Scan for the cell matching the given text and deliver its (X, Y) coordinate at center. 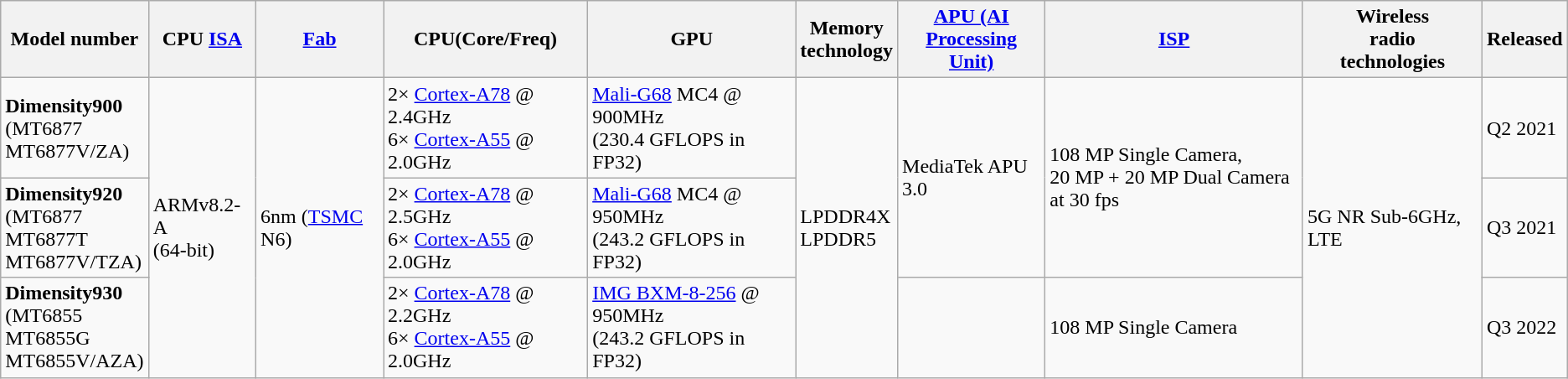
ISP (1174, 39)
APU (AI Processing Unit) (972, 39)
Mali-G68 MC4 @ 900MHz(230.4 GFLOPS in FP32) (692, 127)
Dimensity930(MT6855MT6855GMT6855V/AZA) (75, 327)
Memory technology (847, 39)
Released (1524, 39)
Mali-G68 MC4 @ 950MHz(243.2 GFLOPS in FP32) (692, 228)
CPU(Core/Freq) (486, 39)
Fab (320, 39)
Wireless radio technologies (1392, 39)
Q3 2022 (1524, 327)
108 MP Single Camera (1174, 327)
LPDDR4XLPDDR5 (847, 228)
Model number (75, 39)
Dimensity920(MT6877MT6877TMT6877V/TZA) (75, 228)
MediaTek APU 3.0 (972, 178)
5G NR Sub-6GHz, LTE (1392, 228)
108 MP Single Camera, 20 MP + 20 MP Dual Camera at 30 fps (1174, 178)
GPU (692, 39)
2× Cortex-A78 @ 2.2GHz6× Cortex-A55 @ 2.0GHz (486, 327)
CPU ISA (202, 39)
IMG BXM-8-256 @ 950MHz(243.2 GFLOPS in FP32) (692, 327)
Dimensity900(MT6877MT6877V/ZA) (75, 127)
Q3 2021 (1524, 228)
2× Cortex-A78 @ 2.4GHz6× Cortex-A55 @ 2.0GHz (486, 127)
6nm (TSMC N6) (320, 228)
Q2 2021 (1524, 127)
ARMv8.2-A(64-bit) (202, 228)
2× Cortex-A78 @ 2.5GHz6× Cortex-A55 @ 2.0GHz (486, 228)
